Return the [X, Y] coordinate for the center point of the cell that contains the specified text.  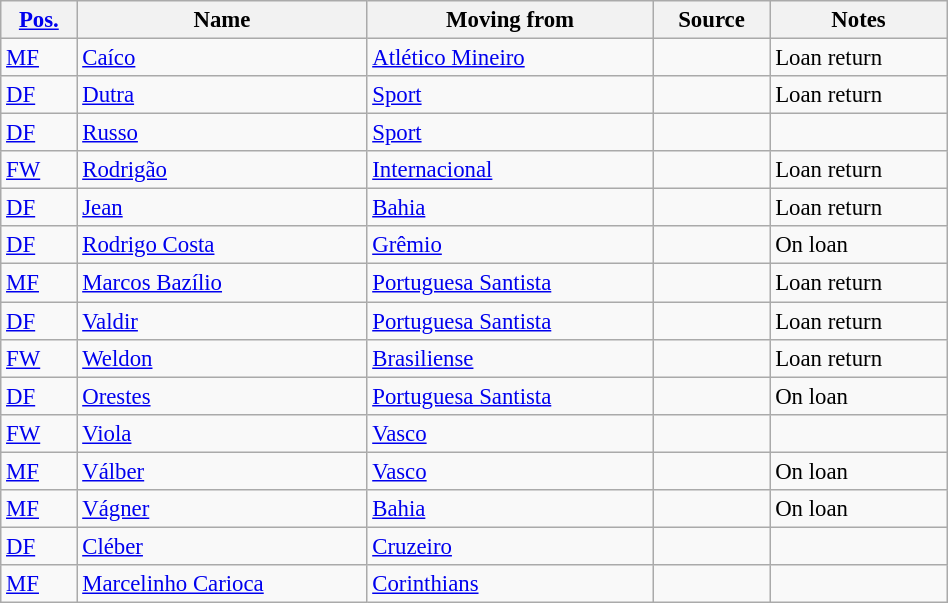
Caíco [222, 58]
Corinthians [510, 584]
Dutra [222, 95]
Rodrigo Costa [222, 245]
Viola [222, 433]
Rodrigão [222, 170]
Pos. [39, 20]
Cléber [222, 546]
Moving from [510, 20]
Jean [222, 208]
Marcos Bazílio [222, 283]
Orestes [222, 396]
Notes [858, 20]
Russo [222, 133]
Brasiliense [510, 358]
Name [222, 20]
Atlético Mineiro [510, 58]
Válber [222, 471]
Source [712, 20]
Vágner [222, 509]
Cruzeiro [510, 546]
Marcelinho Carioca [222, 584]
Grêmio [510, 245]
Valdir [222, 321]
Internacional [510, 170]
Weldon [222, 358]
